Locate the cell with the specified text and output its (X, Y) center coordinate. 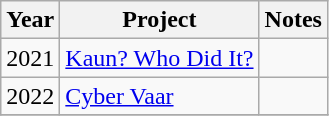
2021 (30, 58)
2022 (30, 96)
Notes (293, 20)
Year (30, 20)
Cyber Vaar (160, 96)
Project (160, 20)
Kaun? Who Did It? (160, 58)
